Locate the cell with the specified text and output its (x, y) center coordinate. 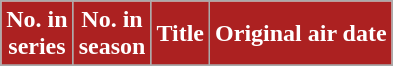
No. inseason (112, 34)
Original air date (302, 34)
No. inseries (37, 34)
Title (180, 34)
